Capture the cell that displays the provided text and extract its [x, y] central coordinate. 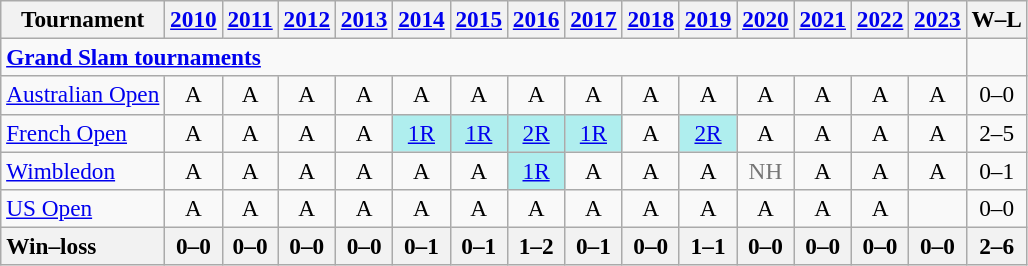
2018 [650, 19]
2019 [708, 19]
1–2 [536, 246]
Wimbledon [83, 170]
2010 [194, 19]
Win–loss [83, 246]
Tournament [83, 19]
2014 [422, 19]
Australian Open [83, 95]
2015 [478, 19]
2021 [822, 19]
2012 [306, 19]
2013 [364, 19]
2020 [766, 19]
NH [766, 170]
2023 [938, 19]
2011 [250, 19]
2022 [880, 19]
2–6 [996, 246]
2–5 [996, 133]
2016 [536, 19]
French Open [83, 133]
1–1 [708, 246]
Grand Slam tournaments [484, 57]
2017 [594, 19]
US Open [83, 208]
W–L [996, 19]
